Provide the (X, Y) coordinate of the cell's center where the given text is located.  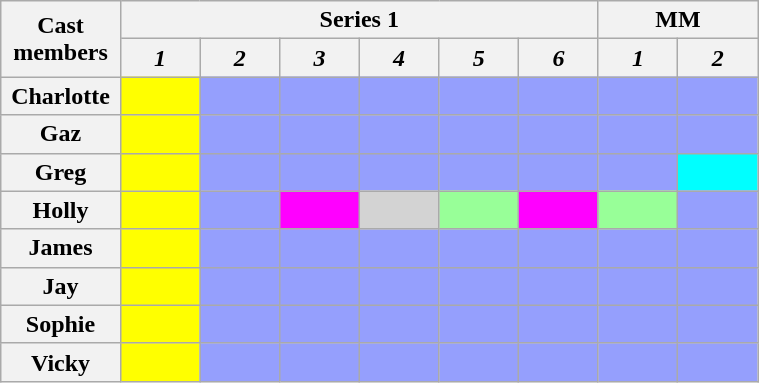
Holly (61, 210)
Greg (61, 172)
6 (559, 58)
Vicky (61, 362)
3 (320, 58)
Gaz (61, 134)
Series 1 (359, 20)
Jay (61, 286)
5 (479, 58)
Cast members (61, 39)
4 (399, 58)
Sophie (61, 324)
Charlotte (61, 96)
James (61, 248)
MM (678, 20)
